Scan for the cell matching the given text and deliver its (x, y) coordinate at center. 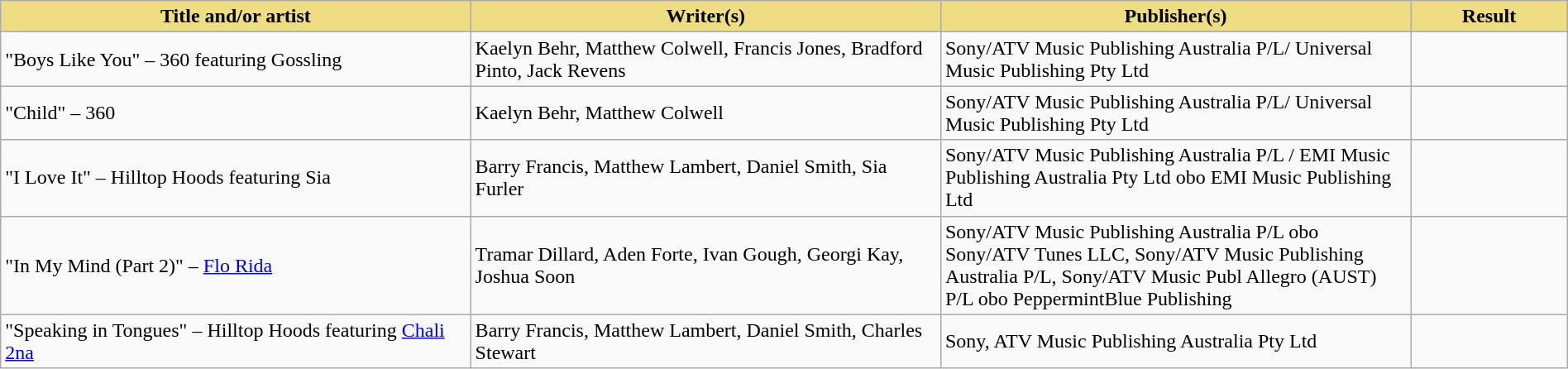
Sony, ATV Music Publishing Australia Pty Ltd (1175, 341)
Title and/or artist (236, 17)
"I Love It" – Hilltop Hoods featuring Sia (236, 178)
"Child" – 360 (236, 113)
Kaelyn Behr, Matthew Colwell (705, 113)
"Boys Like You" – 360 featuring Gossling (236, 60)
"In My Mind (Part 2)" – Flo Rida (236, 265)
Kaelyn Behr, Matthew Colwell, Francis Jones, Bradford Pinto, Jack Revens (705, 60)
Result (1489, 17)
"Speaking in Tongues" – Hilltop Hoods featuring Chali 2na (236, 341)
Barry Francis, Matthew Lambert, Daniel Smith, Sia Furler (705, 178)
Tramar Dillard, Aden Forte, Ivan Gough, Georgi Kay, Joshua Soon (705, 265)
Sony/ATV Music Publishing Australia P/L / EMI Music Publishing Australia Pty Ltd obo EMI Music Publishing Ltd (1175, 178)
Barry Francis, Matthew Lambert, Daniel Smith, Charles Stewart (705, 341)
Writer(s) (705, 17)
Publisher(s) (1175, 17)
